Provide the (x, y) coordinate of the cell's center where the given text is located.  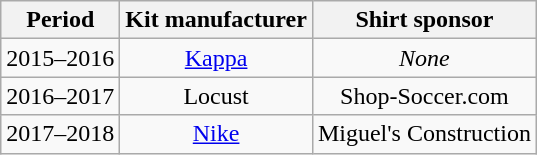
Kit manufacturer (216, 20)
Locust (216, 96)
Shirt sponsor (424, 20)
Period (60, 20)
2016–2017 (60, 96)
Shop-Soccer.com (424, 96)
2015–2016 (60, 58)
Miguel's Construction (424, 134)
2017–2018 (60, 134)
Nike (216, 134)
None (424, 58)
Kappa (216, 58)
